Search for the cell housing the specified text and yield its (X, Y) center coordinate. 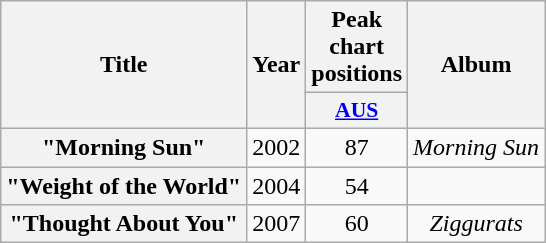
Ziggurats (476, 224)
"Thought About You" (124, 224)
Morning Sun (476, 147)
Title (124, 65)
87 (357, 147)
Album (476, 65)
AUS (357, 111)
2004 (276, 185)
2007 (276, 224)
"Weight of the World" (124, 185)
Year (276, 65)
Peak chart positions (357, 47)
2002 (276, 147)
54 (357, 185)
60 (357, 224)
"Morning Sun" (124, 147)
